Provide the [X, Y] coordinate of the cell's center where the given text is located.  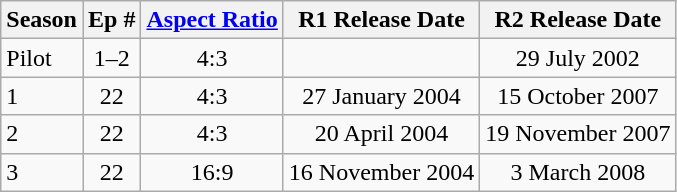
16 November 2004 [381, 172]
3 March 2008 [578, 172]
15 October 2007 [578, 96]
1–2 [111, 58]
Ep # [111, 20]
27 January 2004 [381, 96]
3 [42, 172]
16:9 [212, 172]
R1 Release Date [381, 20]
19 November 2007 [578, 134]
Pilot [42, 58]
29 July 2002 [578, 58]
2 [42, 134]
Season [42, 20]
R2 Release Date [578, 20]
1 [42, 96]
Aspect Ratio [212, 20]
20 April 2004 [381, 134]
